Return [X, Y] of the center of cell containing provided text 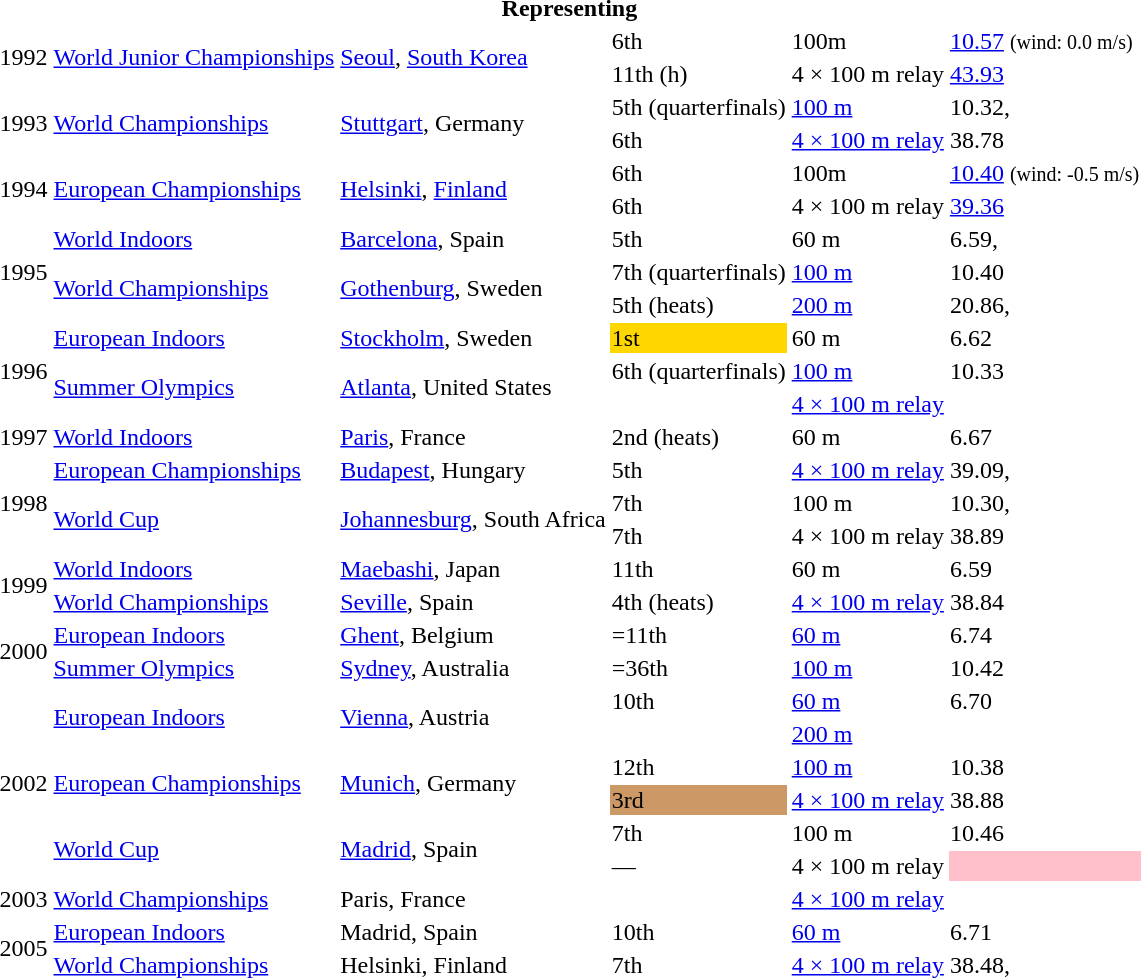
39.36 [1044, 206]
Seville, Spain [474, 602]
3rd [698, 800]
Stuttgart, Germany [474, 124]
World Junior Championships [194, 58]
38.84 [1044, 602]
7th (quarterfinals) [698, 272]
Munich, Germany [474, 784]
10.40 [1044, 272]
39.09, [1044, 470]
Gothenburg, Sweden [474, 288]
Vienna, Austria [474, 718]
10.40 (wind: -0.5 m/s) [1044, 173]
5th (quarterfinals) [698, 107]
11th (h) [698, 74]
6th (quarterfinals) [698, 371]
1st [698, 338]
6.67 [1044, 437]
6.59, [1044, 239]
38.89 [1044, 536]
6.59 [1044, 569]
38.78 [1044, 140]
4th (heats) [698, 602]
10.32, [1044, 107]
Maebashi, Japan [474, 569]
Barcelona, Spain [474, 239]
Sydney, Australia [474, 668]
6.71 [1044, 932]
10.30, [1044, 503]
=11th [698, 635]
Johannesburg, South Africa [474, 520]
6.62 [1044, 338]
5th (heats) [698, 305]
Seoul, South Korea [474, 58]
6.74 [1044, 635]
10.42 [1044, 668]
6.70 [1044, 701]
=36th [698, 668]
20.86, [1044, 305]
12th [698, 767]
Budapest, Hungary [474, 470]
10.46 [1044, 833]
Ghent, Belgium [474, 635]
10.57 (wind: 0.0 m/s) [1044, 41]
38.88 [1044, 800]
2nd (heats) [698, 437]
43.93 [1044, 74]
Helsinki, Finland [474, 190]
— [698, 866]
10.33 [1044, 371]
11th [698, 569]
Atlanta, United States [474, 388]
Stockholm, Sweden [474, 338]
10.38 [1044, 767]
